Search for the cell housing the specified text and yield its [X, Y] center coordinate. 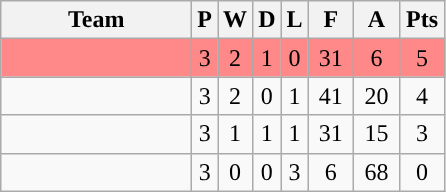
Team [96, 20]
15 [377, 134]
P [205, 20]
20 [377, 96]
W [236, 20]
L [294, 20]
F [331, 20]
Pts [422, 20]
5 [422, 58]
A [377, 20]
D [267, 20]
68 [377, 172]
41 [331, 96]
4 [422, 96]
